Output the (X, Y) coordinate of the center of the cell containing the given text.  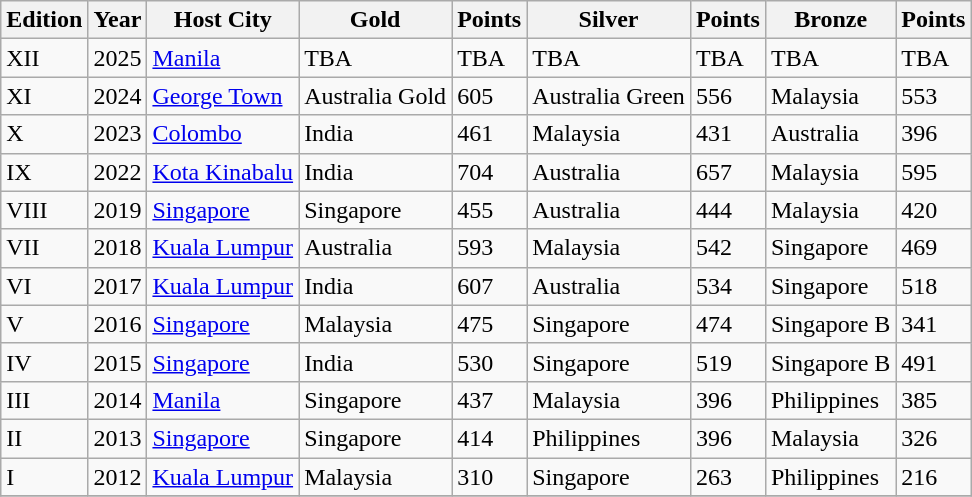
542 (728, 248)
V (44, 324)
XII (44, 58)
2015 (118, 362)
414 (490, 438)
Australia Gold (376, 96)
475 (490, 324)
431 (728, 134)
Colombo (223, 134)
2013 (118, 438)
605 (490, 96)
474 (728, 324)
Host City (223, 20)
263 (728, 477)
Edition (44, 20)
2016 (118, 324)
George Town (223, 96)
310 (490, 477)
216 (934, 477)
420 (934, 210)
IX (44, 172)
657 (728, 172)
2024 (118, 96)
IV (44, 362)
595 (934, 172)
2014 (118, 400)
VI (44, 286)
534 (728, 286)
2012 (118, 477)
2018 (118, 248)
553 (934, 96)
2022 (118, 172)
491 (934, 362)
444 (728, 210)
Bronze (830, 20)
607 (490, 286)
326 (934, 438)
VIII (44, 210)
II (44, 438)
Kota Kinabalu (223, 172)
Silver (609, 20)
341 (934, 324)
455 (490, 210)
Year (118, 20)
556 (728, 96)
519 (728, 362)
I (44, 477)
Australia Green (609, 96)
518 (934, 286)
X (44, 134)
2019 (118, 210)
III (44, 400)
XI (44, 96)
2017 (118, 286)
385 (934, 400)
704 (490, 172)
VII (44, 248)
2023 (118, 134)
437 (490, 400)
2025 (118, 58)
461 (490, 134)
469 (934, 248)
593 (490, 248)
Gold (376, 20)
530 (490, 362)
